For the text-containing cell, return its midpoint in [x, y] coordinate format. 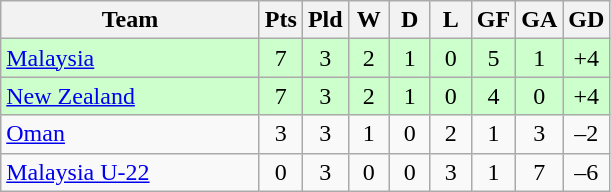
W [368, 20]
Team [130, 20]
GF [493, 20]
Malaysia U-22 [130, 172]
L [450, 20]
–2 [586, 134]
Malaysia [130, 58]
4 [493, 96]
Oman [130, 134]
GA [540, 20]
–6 [586, 172]
5 [493, 58]
Pld [325, 20]
New Zealand [130, 96]
D [410, 20]
Pts [280, 20]
GD [586, 20]
